Provide the (X, Y) coordinate of the cell's center where the given text is located.  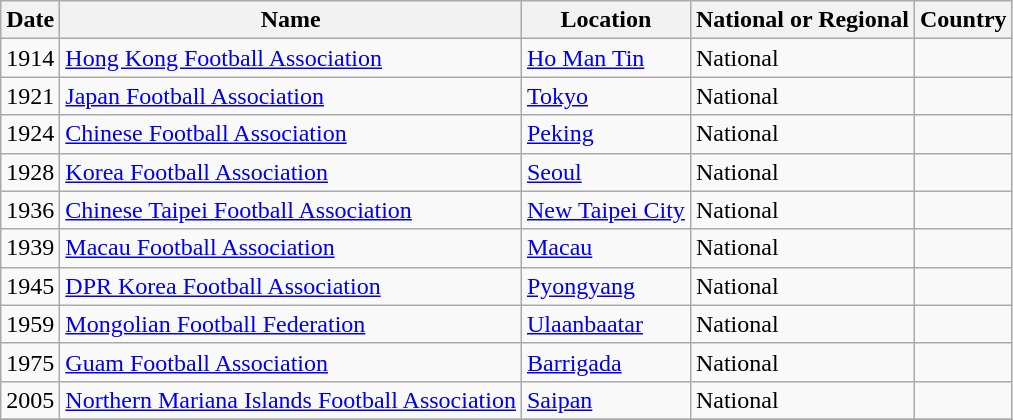
Ho Man Tin (606, 58)
Northern Mariana Islands Football Association (291, 400)
Chinese Taipei Football Association (291, 210)
1924 (30, 134)
1936 (30, 210)
1939 (30, 248)
Tokyo (606, 96)
Barrigada (606, 362)
1914 (30, 58)
Name (291, 20)
Country (963, 20)
DPR Korea Football Association (291, 286)
1959 (30, 324)
Chinese Football Association (291, 134)
National or Regional (802, 20)
1921 (30, 96)
Macau Football Association (291, 248)
Japan Football Association (291, 96)
Seoul (606, 172)
Pyongyang (606, 286)
Ulaanbaatar (606, 324)
Mongolian Football Federation (291, 324)
Date (30, 20)
Macau (606, 248)
1945 (30, 286)
Hong Kong Football Association (291, 58)
Saipan (606, 400)
Peking (606, 134)
2005 (30, 400)
Location (606, 20)
New Taipei City (606, 210)
1975 (30, 362)
1928 (30, 172)
Korea Football Association (291, 172)
Guam Football Association (291, 362)
